Detect which cell encompasses the target text, then output its (X, Y) center coordinate. 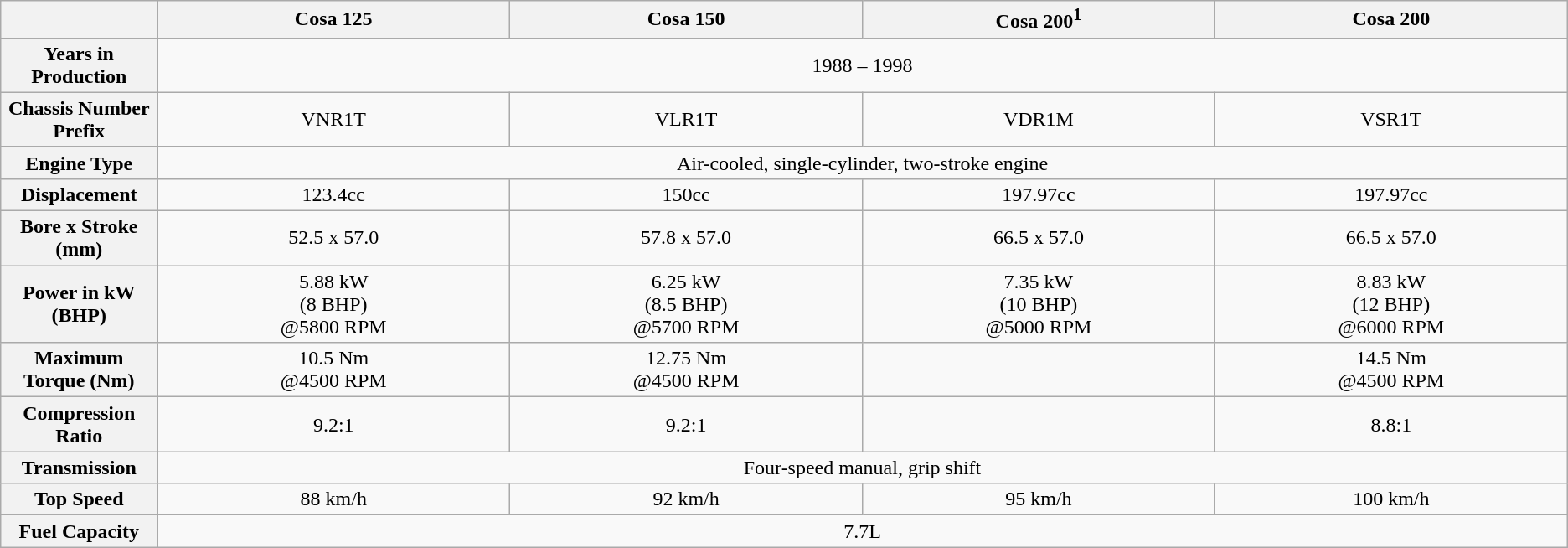
Cosa 150 (687, 20)
Engine Type (79, 163)
100 km/h (1390, 499)
88 km/h (333, 499)
VLR1T (687, 119)
VNR1T (333, 119)
Top Speed (79, 499)
8.8:1 (1390, 424)
Displacement (79, 194)
VSR1T (1390, 119)
Four-speed manual, grip shift (863, 468)
VDR1M (1039, 119)
14.5 Nm@4500 RPM (1390, 370)
Cosa 125 (333, 20)
7.35 kW(10 BHP)@5000 RPM (1039, 304)
6.25 kW(8.5 BHP)@5700 RPM (687, 304)
92 km/h (687, 499)
Cosa 2001 (1039, 20)
Years in Production (79, 65)
57.8 x 57.0 (687, 238)
Compression Ratio (79, 424)
1988 – 1998 (863, 65)
5.88 kW(8 BHP)@5800 RPM (333, 304)
12.75 Nm@4500 RPM (687, 370)
Fuel Capacity (79, 531)
Bore x Stroke (mm) (79, 238)
Maximum Torque (Nm) (79, 370)
150cc (687, 194)
Cosa 200 (1390, 20)
52.5 x 57.0 (333, 238)
123.4cc (333, 194)
Air-cooled, single-cylinder, two-stroke engine (863, 163)
95 km/h (1039, 499)
8.83 kW(12 BHP)@6000 RPM (1390, 304)
7.7L (863, 531)
Chassis Number Prefix (79, 119)
10.5 Nm@4500 RPM (333, 370)
Power in kW (BHP) (79, 304)
Transmission (79, 468)
